Determine the [X, Y] coordinate at the center of the cell enclosing the given text.  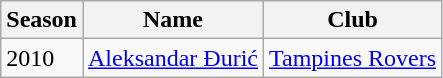
Club [353, 20]
Name [172, 20]
Aleksandar Đurić [172, 58]
Season [42, 20]
2010 [42, 58]
Tampines Rovers [353, 58]
